Detect which cell encompasses the target text, then output its [X, Y] center coordinate. 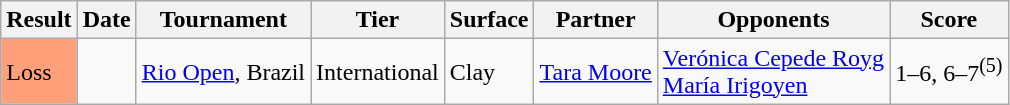
Loss [39, 72]
Clay [489, 72]
Date [106, 20]
Verónica Cepede Royg María Irigoyen [773, 72]
1–6, 6–7(5) [949, 72]
Opponents [773, 20]
Tara Moore [596, 72]
Tournament [223, 20]
Tier [378, 20]
Rio Open, Brazil [223, 72]
International [378, 72]
Result [39, 20]
Partner [596, 20]
Surface [489, 20]
Score [949, 20]
